Output the (x, y) coordinate of the center of the cell containing the given text.  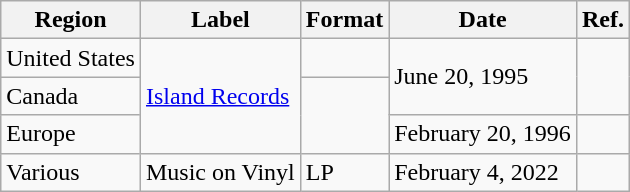
Island Records (220, 96)
Ref. (602, 20)
February 4, 2022 (483, 172)
Label (220, 20)
Canada (71, 96)
Format (344, 20)
LP (344, 172)
Date (483, 20)
Europe (71, 134)
Music on Vinyl (220, 172)
Various (71, 172)
June 20, 1995 (483, 77)
February 20, 1996 (483, 134)
United States (71, 58)
Region (71, 20)
